Provide the (X, Y) coordinate of the cell's center where the given text is located.  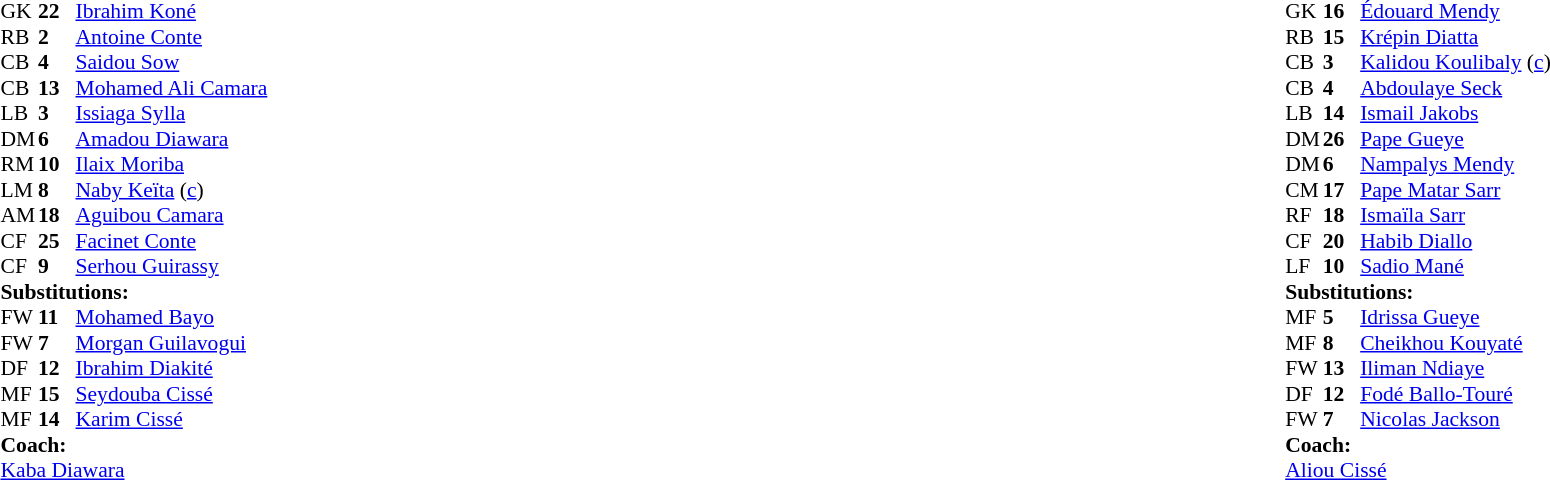
Serhou Guirassy (172, 267)
Saidou Sow (172, 63)
Naby Keïta (c) (172, 190)
Mohamed Ali Camara (172, 88)
Coach: (134, 445)
11 (57, 317)
AM (19, 215)
Antoine Conte (172, 37)
Substitutions: (134, 292)
5 (1342, 317)
25 (57, 241)
Mohamed Bayo (172, 317)
9 (57, 267)
Aguibou Camara (172, 215)
26 (1342, 139)
LF (1304, 267)
17 (1342, 190)
RM (19, 165)
Ibrahim Diakité (172, 369)
2 (57, 37)
LM (19, 190)
Amadou Diawara (172, 139)
Ilaix Moriba (172, 165)
Morgan Guilavogui (172, 343)
Facinet Conte (172, 241)
CM (1304, 190)
Karim Cissé (172, 419)
Issiaga Sylla (172, 113)
RF (1304, 215)
Seydouba Cissé (172, 394)
20 (1342, 241)
